Detect which cell encompasses the target text, then output its (x, y) center coordinate. 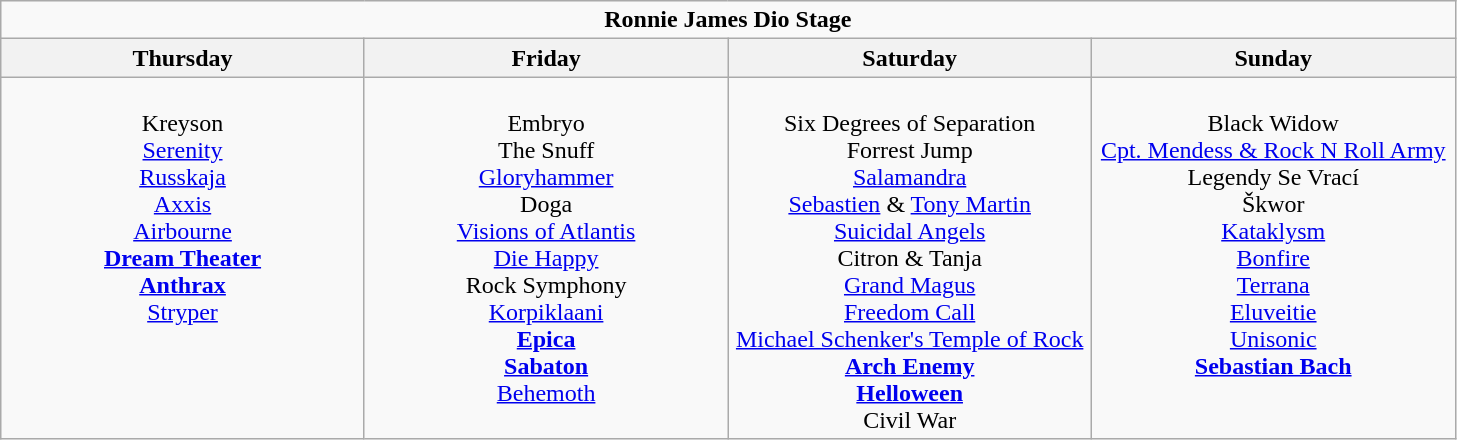
Ronnie James Dio Stage (728, 20)
Friday (546, 58)
Kreyson Serenity Russkaja Axxis Airbourne Dream Theater Anthrax Stryper (183, 258)
Sunday (1273, 58)
Embryo The Snuff Gloryhammer Doga Visions of Atlantis Die Happy Rock Symphony Korpiklaani Epica Sabaton Behemoth (546, 258)
Black Widow Cpt. Mendess & Rock N Roll Army Legendy Se Vrací Škwor Kataklysm Bonfire Terrana Eluveitie Unisonic Sebastian Bach (1273, 258)
Thursday (183, 58)
Saturday (910, 58)
